Output the (X, Y) coordinate of the center of the cell containing the given text.  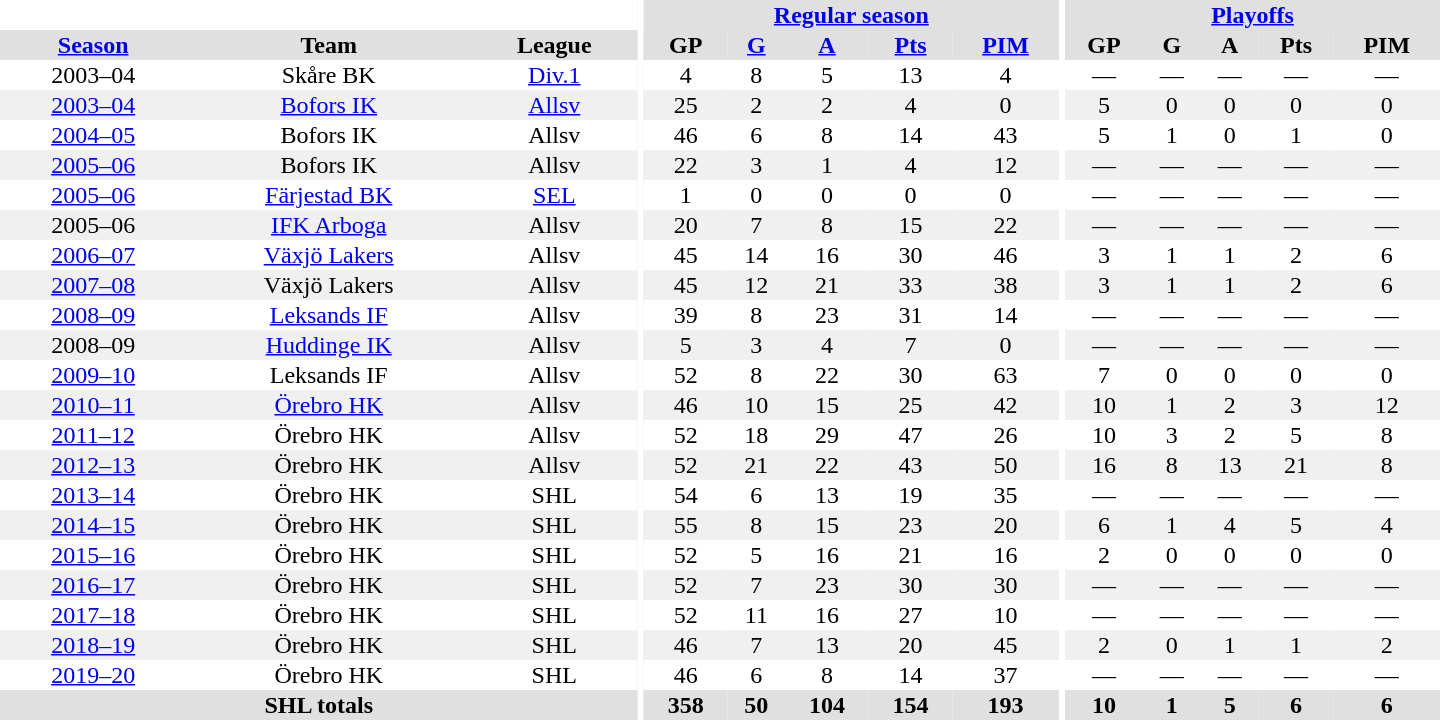
27 (911, 615)
33 (911, 285)
38 (1005, 285)
2007–08 (93, 285)
154 (911, 705)
Skåre BK (328, 75)
2017–18 (93, 615)
35 (1005, 495)
2011–12 (93, 435)
Team (328, 45)
358 (686, 705)
2019–20 (93, 675)
63 (1005, 375)
104 (827, 705)
2013–14 (93, 495)
Huddinge IK (328, 345)
29 (827, 435)
Färjestad BK (328, 195)
19 (911, 495)
2018–19 (93, 645)
26 (1005, 435)
47 (911, 435)
2016–17 (93, 585)
2009–10 (93, 375)
31 (911, 315)
Div.1 (554, 75)
11 (756, 615)
SEL (554, 195)
Season (93, 45)
55 (686, 525)
League (554, 45)
2006–07 (93, 255)
Regular season (852, 15)
18 (756, 435)
42 (1005, 405)
39 (686, 315)
Playoffs (1252, 15)
37 (1005, 675)
2010–11 (93, 405)
SHL totals (318, 705)
IFK Arboga (328, 225)
2004–05 (93, 135)
2014–15 (93, 525)
2015–16 (93, 555)
54 (686, 495)
193 (1005, 705)
2012–13 (93, 465)
